From the cell containing the given text, extract its center point as [X, Y] coordinate. 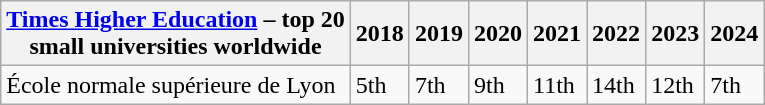
14th [616, 85]
9th [498, 85]
Times Higher Education – top 20small universities worldwide [176, 34]
12th [676, 85]
2021 [558, 34]
2023 [676, 34]
2019 [438, 34]
École normale supérieure de Lyon [176, 85]
5th [380, 85]
2022 [616, 34]
2018 [380, 34]
2020 [498, 34]
2024 [734, 34]
11th [558, 85]
